For the text-containing cell, return its midpoint in [X, Y] coordinate format. 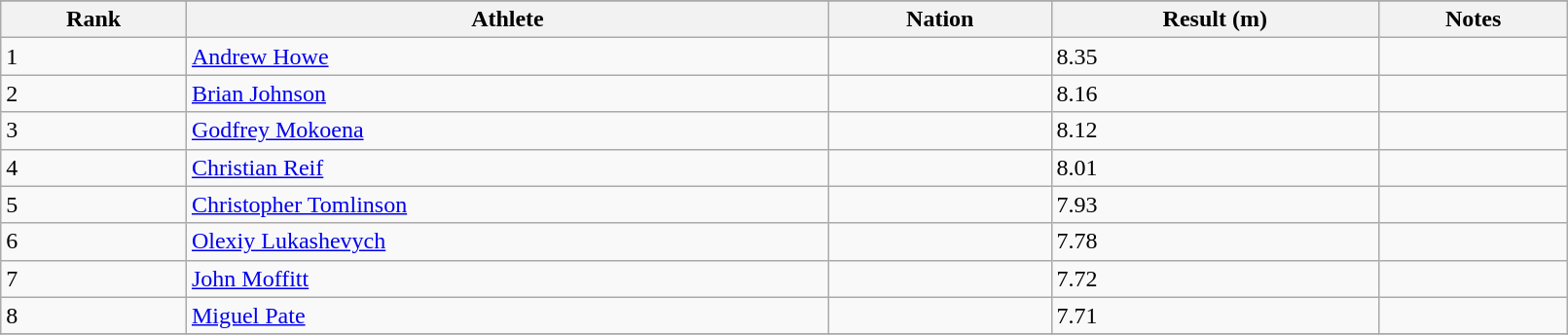
Result (m) [1215, 19]
John Moffitt [507, 279]
Andrew Howe [507, 56]
Godfrey Mokoena [507, 130]
7.72 [1215, 279]
1 [93, 56]
7 [93, 279]
2 [93, 93]
8.12 [1215, 130]
7.71 [1215, 316]
8.35 [1215, 56]
Christopher Tomlinson [507, 205]
5 [93, 205]
Athlete [507, 19]
8.01 [1215, 167]
6 [93, 242]
8.16 [1215, 93]
Rank [93, 19]
8 [93, 316]
3 [93, 130]
Miguel Pate [507, 316]
Olexiy Lukashevych [507, 242]
Christian Reif [507, 167]
7.93 [1215, 205]
Brian Johnson [507, 93]
Notes [1473, 19]
7.78 [1215, 242]
4 [93, 167]
Nation [940, 19]
